Extract the [X, Y] coordinate from the center of the cell holding the provided text.  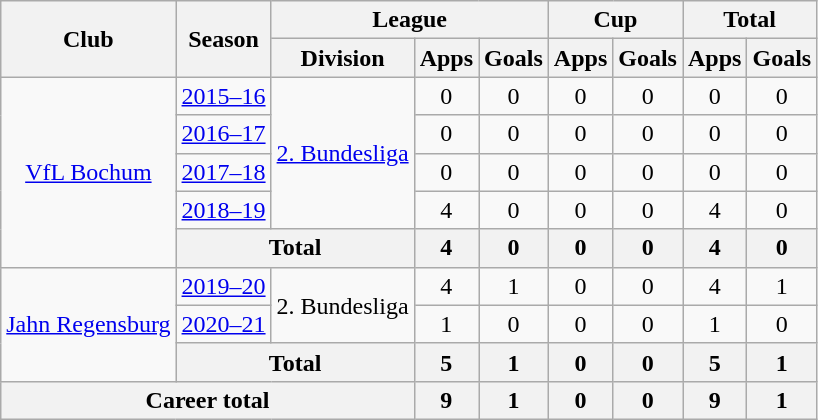
2018–19 [224, 210]
2020–21 [224, 324]
Career total [208, 400]
2017–18 [224, 172]
Cup [615, 20]
Jahn Regensburg [88, 324]
Division [342, 58]
Club [88, 39]
Season [224, 39]
2016–17 [224, 134]
League [410, 20]
VfL Bochum [88, 172]
2019–20 [224, 286]
2015–16 [224, 96]
